Detect which cell encompasses the target text, then output its [x, y] center coordinate. 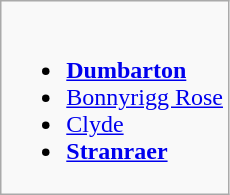
DumbartonBonnyrigg RoseClydeStranraer [115, 98]
